Return [x, y] of the center of cell containing provided text 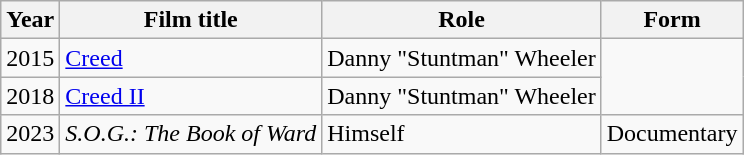
Documentary [672, 134]
Creed [191, 58]
Form [672, 20]
Creed II [191, 96]
Film title [191, 20]
Himself [462, 134]
Year [30, 20]
2018 [30, 96]
S.O.G.: The Book of Ward [191, 134]
2023 [30, 134]
2015 [30, 58]
Role [462, 20]
